Capture the cell that displays the provided text and extract its (x, y) central coordinate. 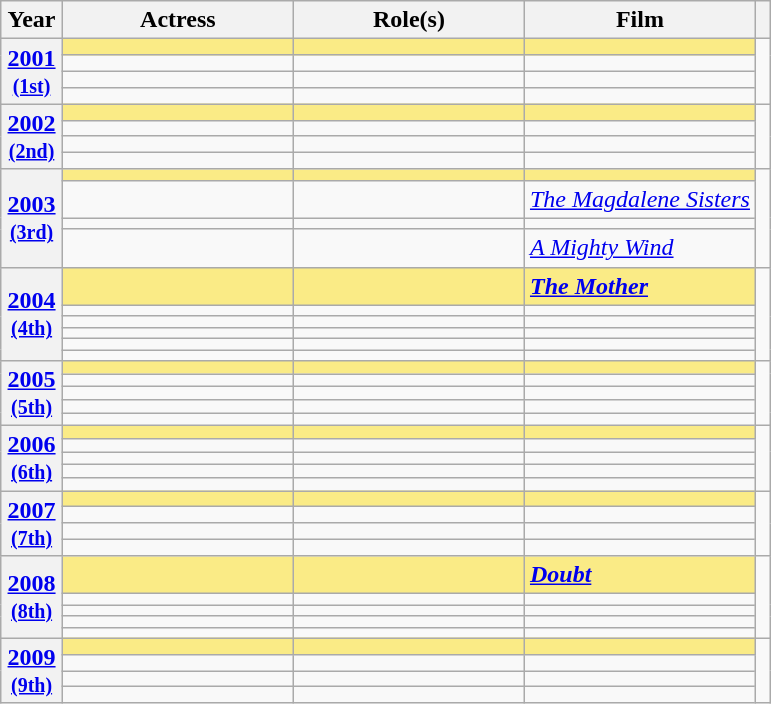
2003 (3rd) (32, 218)
2004 (4th) (32, 314)
Actress (178, 20)
The Mother (640, 286)
2009 (9th) (32, 670)
Film (640, 20)
The Magdalene Sisters (640, 199)
Year (32, 20)
2008 (8th) (32, 597)
Role(s) (408, 20)
2007 (7th) (32, 524)
2006 (6th) (32, 458)
2002 (2nd) (32, 136)
2005 (5th) (32, 394)
Doubt (640, 575)
2001 (1st) (32, 72)
A Mighty Wind (640, 248)
